From the cell containing the given text, extract its center point as (X, Y) coordinate. 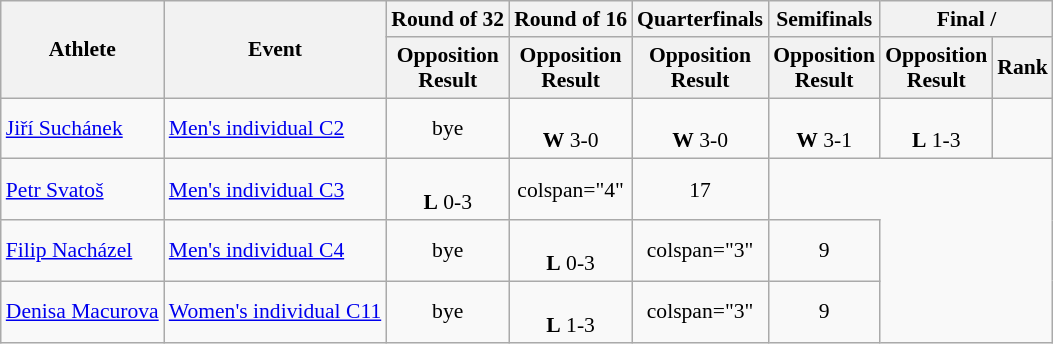
Filip Nacházel (82, 250)
Event (276, 50)
Round of 16 (570, 19)
Quarterfinals (700, 19)
Round of 32 (448, 19)
17 (700, 190)
Men's individual C3 (276, 190)
Athlete (82, 50)
colspan="4" (570, 190)
Rank (1022, 68)
Women's individual C11 (276, 312)
Men's individual C4 (276, 250)
Semifinals (824, 19)
Men's individual C2 (276, 128)
Jiří Suchánek (82, 128)
W 3-1 (824, 128)
Petr Svatoš (82, 190)
Denisa Macurova (82, 312)
Final / (966, 19)
